Identify which cell holds the provided text, then report its [x, y] central coordinate. 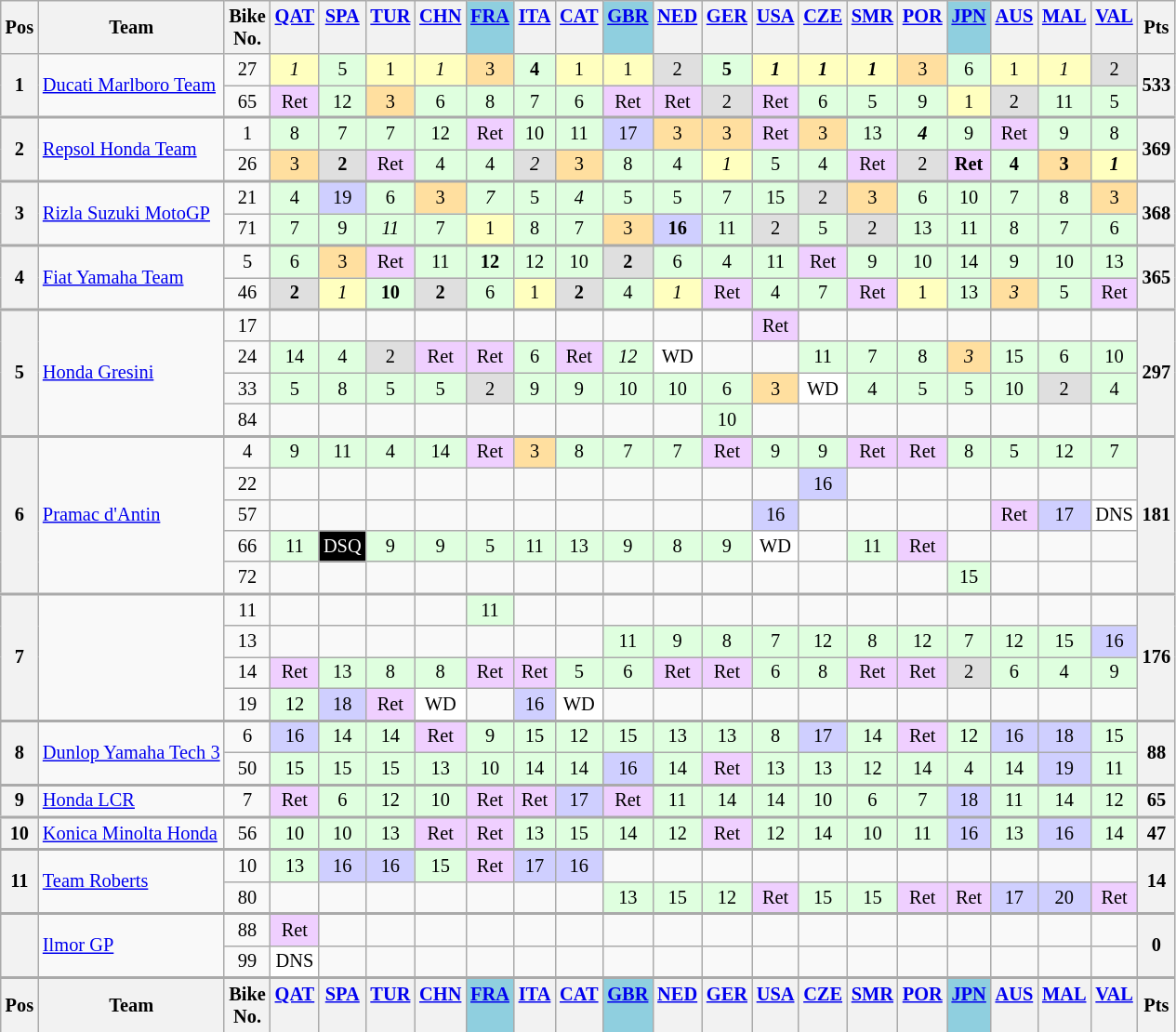
56 [247, 833]
46 [247, 293]
365 [1156, 277]
24 [247, 357]
0 [1156, 945]
Dunlop Yamaha Tech 3 [131, 753]
50 [247, 768]
181 [1156, 515]
Rizla Suzuki MotoGP [131, 214]
Ilmor GP [131, 945]
Repsol Honda Team [131, 149]
DSQ [342, 546]
368 [1156, 214]
533 [1156, 86]
Team Roberts [131, 881]
Pramac d'Antin [131, 515]
297 [1156, 372]
Honda Gresini [131, 372]
20 [1064, 897]
176 [1156, 656]
26 [247, 165]
Fiat Yamaha Team [131, 277]
66 [247, 546]
80 [247, 897]
Konica Minolta Honda [131, 833]
Honda LCR [131, 800]
22 [247, 483]
369 [1156, 149]
Ducati Marlboro Team [131, 86]
57 [247, 515]
21 [247, 197]
99 [247, 961]
33 [247, 389]
71 [247, 229]
27 [247, 70]
84 [247, 419]
72 [247, 577]
47 [1156, 833]
